Search for the cell housing the specified text and yield its (X, Y) center coordinate. 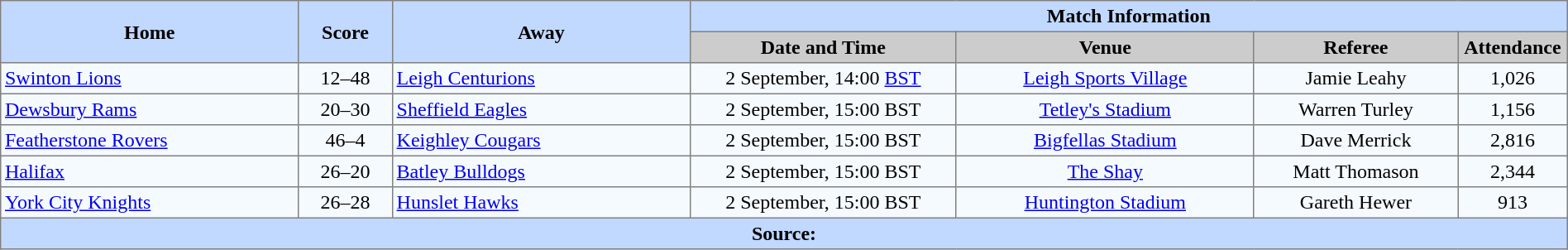
Referee (1355, 47)
Bigfellas Stadium (1105, 141)
1,156 (1513, 109)
Featherstone Rovers (150, 141)
Leigh Centurions (541, 79)
York City Knights (150, 203)
Date and Time (823, 47)
Away (541, 31)
Jamie Leahy (1355, 79)
2,816 (1513, 141)
Warren Turley (1355, 109)
2,344 (1513, 171)
Home (150, 31)
46–4 (346, 141)
Swinton Lions (150, 79)
2 September, 14:00 BST (823, 79)
20–30 (346, 109)
Source: (784, 233)
Dewsbury Rams (150, 109)
Score (346, 31)
Venue (1105, 47)
Hunslet Hawks (541, 203)
Sheffield Eagles (541, 109)
Matt Thomason (1355, 171)
Match Information (1128, 17)
Dave Merrick (1355, 141)
Halifax (150, 171)
Tetley's Stadium (1105, 109)
Attendance (1513, 47)
Keighley Cougars (541, 141)
The Shay (1105, 171)
1,026 (1513, 79)
Huntington Stadium (1105, 203)
913 (1513, 203)
26–28 (346, 203)
Gareth Hewer (1355, 203)
12–48 (346, 79)
26–20 (346, 171)
Leigh Sports Village (1105, 79)
Batley Bulldogs (541, 171)
